Return [X, Y] of the center of cell containing provided text 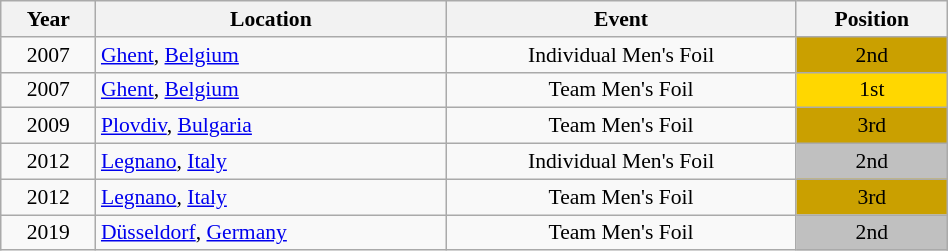
Location [271, 19]
Position [872, 19]
Year [48, 19]
Plovdiv, Bulgaria [271, 126]
2019 [48, 233]
1st [872, 90]
Düsseldorf, Germany [271, 233]
2009 [48, 126]
Event [622, 19]
